Determine the [X, Y] coordinate at the center of the cell enclosing the given text.  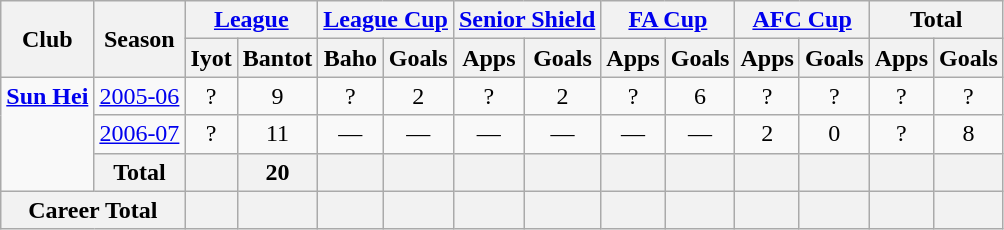
Baho [350, 58]
Career Total [93, 210]
8 [969, 134]
League Cup [386, 20]
Senior Shield [526, 20]
FA Cup [668, 20]
9 [277, 96]
League [252, 20]
2005-06 [140, 96]
2006-07 [140, 134]
Iyot [211, 58]
AFC Cup [802, 20]
Bantot [277, 58]
Sun Hei [48, 134]
Club [48, 39]
0 [834, 134]
6 [700, 96]
20 [277, 172]
Season [140, 39]
11 [277, 134]
